Output the [X, Y] coordinate of the center of the cell containing the given text.  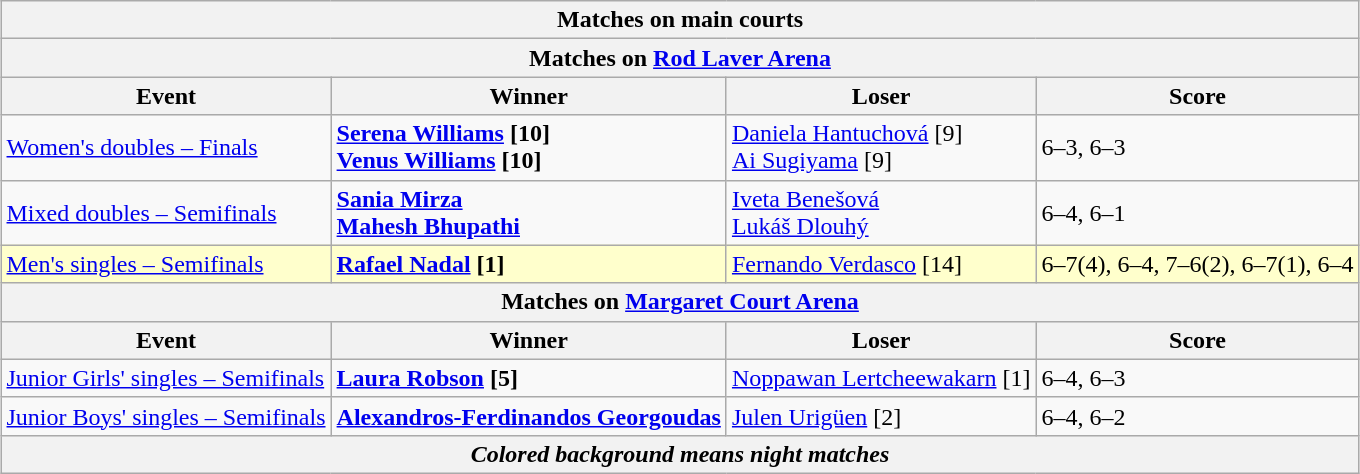
Matches on main courts [680, 20]
Daniela Hantuchová [9] Ai Sugiyama [9] [881, 148]
Serena Williams [10] Venus Williams [10] [528, 148]
Iveta Benešová Lukáš Dlouhý [881, 212]
6–7(4), 6–4, 7–6(2), 6–7(1), 6–4 [1198, 264]
Laura Robson [5] [528, 378]
Matches on Margaret Court Arena [680, 302]
Sania Mirza Mahesh Bhupathi [528, 212]
Alexandros-Ferdinandos Georgoudas [528, 416]
Rafael Nadal [1] [528, 264]
Junior Boys' singles – Semifinals [166, 416]
6–4, 6–3 [1198, 378]
Women's doubles – Finals [166, 148]
Junior Girls' singles – Semifinals [166, 378]
Mixed doubles – Semifinals [166, 212]
6–4, 6–2 [1198, 416]
6–3, 6–3 [1198, 148]
Men's singles – Semifinals [166, 264]
Noppawan Lertcheewakarn [1] [881, 378]
Colored background means night matches [680, 454]
6–4, 6–1 [1198, 212]
Matches on Rod Laver Arena [680, 58]
Julen Urigüen [2] [881, 416]
Fernando Verdasco [14] [881, 264]
